For the text-containing cell, return its midpoint in (x, y) coordinate format. 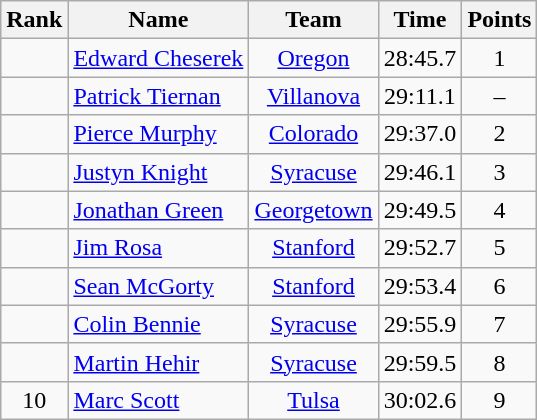
Marc Scott (158, 400)
Martin Hehir (158, 362)
Villanova (314, 96)
6 (500, 286)
8 (500, 362)
Name (158, 20)
29:46.1 (420, 172)
29:52.7 (420, 248)
Tulsa (314, 400)
9 (500, 400)
Georgetown (314, 210)
Points (500, 20)
29:37.0 (420, 134)
Colin Bennie (158, 324)
Team (314, 20)
29:53.4 (420, 286)
29:49.5 (420, 210)
Patrick Tiernan (158, 96)
30:02.6 (420, 400)
Justyn Knight (158, 172)
Oregon (314, 58)
Jim Rosa (158, 248)
– (500, 96)
Edward Cheserek (158, 58)
4 (500, 210)
29:59.5 (420, 362)
Rank (34, 20)
29:11.1 (420, 96)
28:45.7 (420, 58)
3 (500, 172)
Time (420, 20)
10 (34, 400)
Jonathan Green (158, 210)
Colorado (314, 134)
7 (500, 324)
Pierce Murphy (158, 134)
2 (500, 134)
5 (500, 248)
Sean McGorty (158, 286)
29:55.9 (420, 324)
1 (500, 58)
